Extract the (X, Y) coordinate from the center of the cell holding the provided text.  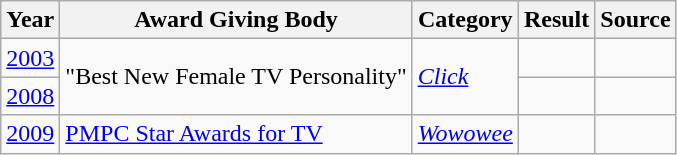
Year (30, 20)
Result (556, 20)
2009 (30, 134)
2008 (30, 96)
Click (465, 77)
Category (465, 20)
"Best New Female TV Personality" (236, 77)
Award Giving Body (236, 20)
2003 (30, 58)
Wowowee (465, 134)
PMPC Star Awards for TV (236, 134)
Source (636, 20)
